Find where the given text appears and provide that cell's center as [X, Y] coordinate. 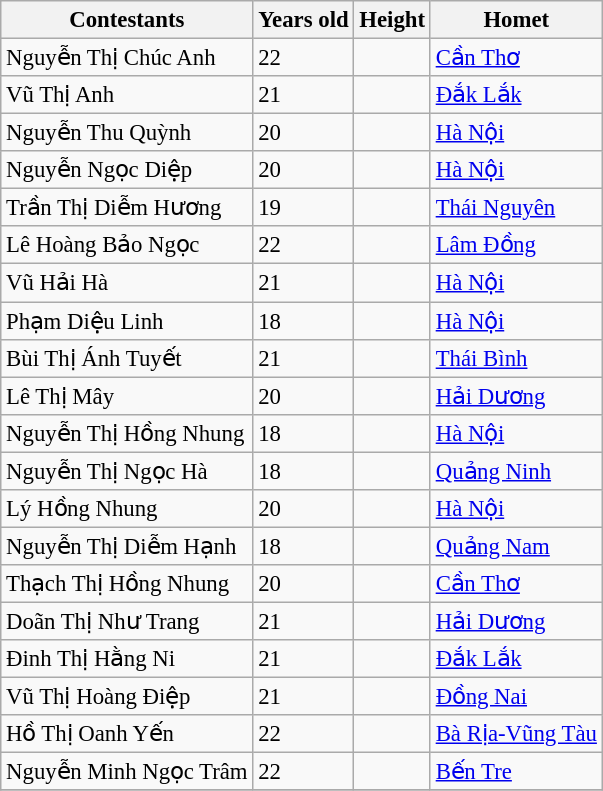
Vũ Hải Hà [127, 283]
Quảng Nam [516, 546]
Nguyễn Thị Hồng Nhung [127, 433]
Nguyễn Ngọc Diệp [127, 170]
Lâm Đồng [516, 245]
Bà Rịa-Vũng Tàu [516, 734]
Nguyễn Thị Chúc Anh [127, 58]
Bến Tre [516, 772]
Nguyễn Thị Diễm Hạnh [127, 546]
Đồng Nai [516, 697]
Doãn Thị Như Trang [127, 621]
Hồ Thị Oanh Yến [127, 734]
Phạm Diệu Linh [127, 321]
Thái Nguyên [516, 208]
Height [392, 20]
Nguyễn Thị Ngọc Hà [127, 471]
Lê Thị Mây [127, 396]
Bùi Thị Ánh Tuyết [127, 358]
Trần Thị Diễm Hương [127, 208]
Lý Hồng Nhung [127, 509]
Quảng Ninh [516, 471]
Vũ Thị Hoàng Điệp [127, 697]
Contestants [127, 20]
Years old [304, 20]
Nguyễn Minh Ngọc Trâm [127, 772]
Thạch Thị Hồng Nhung [127, 584]
Lê Hoàng Bảo Ngọc [127, 245]
Homet [516, 20]
Đinh Thị Hằng Ni [127, 659]
Thái Bình [516, 358]
Nguyễn Thu Quỳnh [127, 133]
19 [304, 208]
Vũ Thị Anh [127, 95]
